Identify which cell holds the provided text, then report its (X, Y) central coordinate. 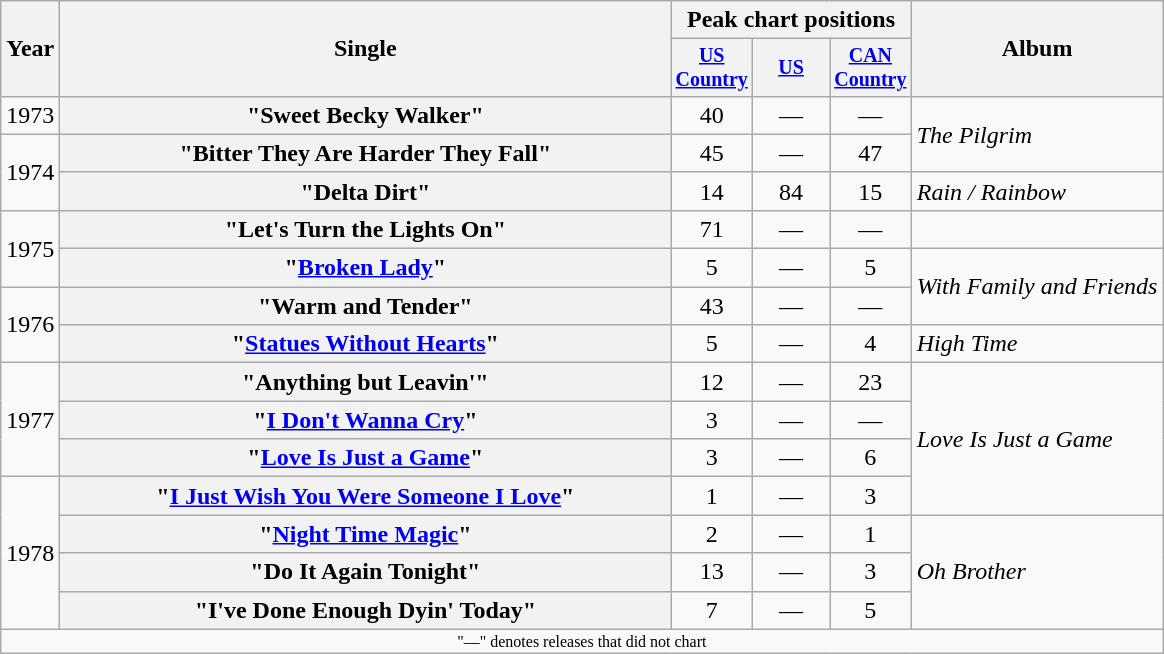
CAN Country (871, 68)
"Broken Lady" (366, 268)
"I've Done Enough Dyin' Today" (366, 610)
"Bitter They Are Harder They Fall" (366, 153)
"I Don't Wanna Cry" (366, 420)
40 (712, 115)
1977 (30, 420)
6 (871, 458)
"Anything but Leavin'" (366, 382)
US (792, 68)
45 (712, 153)
"Night Time Magic" (366, 534)
4 (871, 344)
High Time (1037, 344)
With Family and Friends (1037, 287)
71 (712, 229)
12 (712, 382)
14 (712, 191)
1973 (30, 115)
Rain / Rainbow (1037, 191)
Peak chart positions (791, 20)
US Country (712, 68)
Oh Brother (1037, 572)
2 (712, 534)
23 (871, 382)
7 (712, 610)
1976 (30, 325)
84 (792, 191)
"Statues Without Hearts" (366, 344)
13 (712, 572)
"Delta Dirt" (366, 191)
43 (712, 306)
Year (30, 49)
"—" denotes releases that did not chart (582, 641)
1978 (30, 553)
"Sweet Becky Walker" (366, 115)
The Pilgrim (1037, 134)
Album (1037, 49)
1974 (30, 172)
"Do It Again Tonight" (366, 572)
Love Is Just a Game (1037, 439)
Single (366, 49)
15 (871, 191)
"Let's Turn the Lights On" (366, 229)
"I Just Wish You Were Someone I Love" (366, 496)
47 (871, 153)
"Warm and Tender" (366, 306)
1975 (30, 248)
"Love Is Just a Game" (366, 458)
